Provide the [x, y] coordinate of the cell's center where the given text is located.  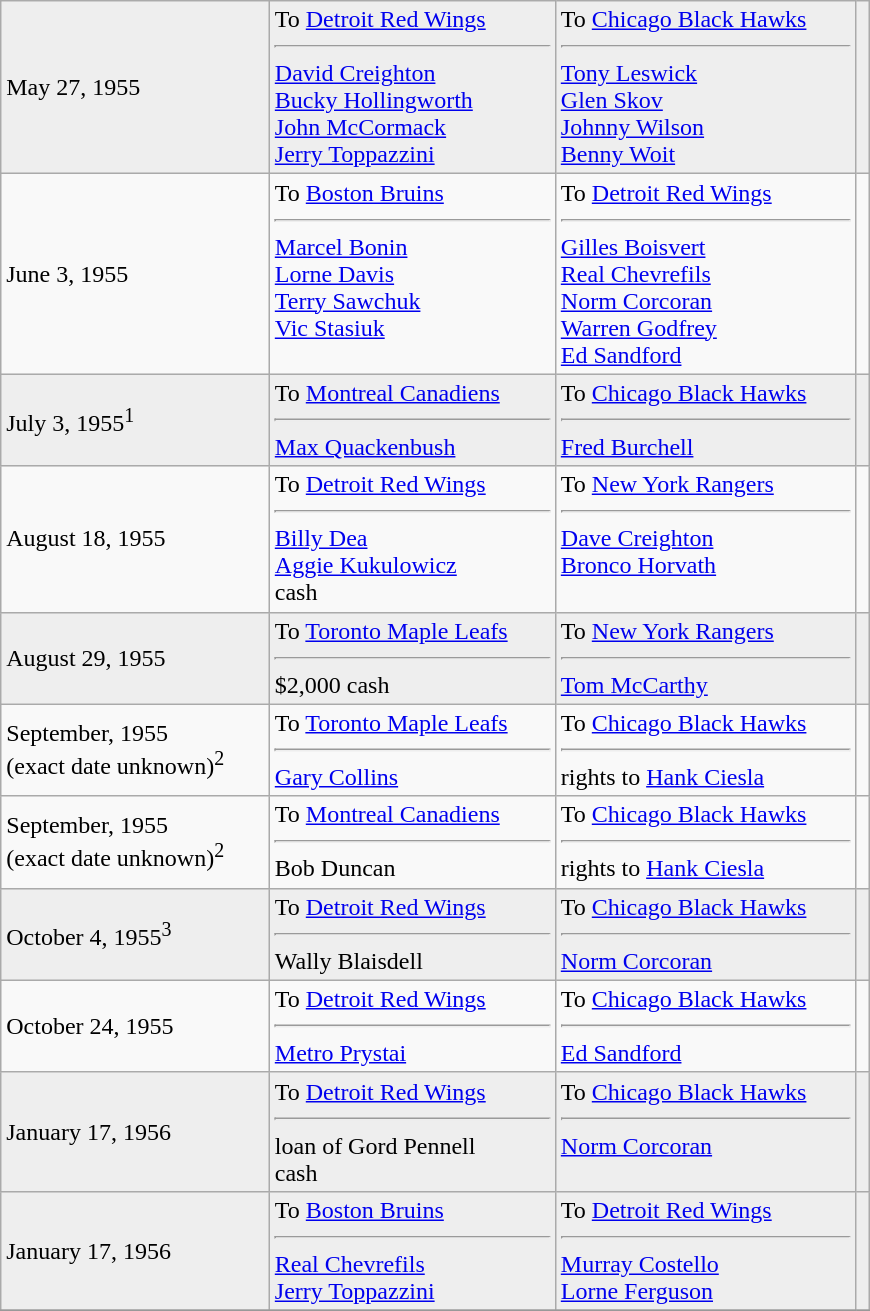
To Detroit Red WingsDavid CreightonBucky HollingworthJohn McCormackJerry Toppazzini [412, 88]
To Detroit Red WingsMurray CostelloLorne Ferguson [706, 1250]
To New York RangersDave CreightonBronco Horvath [706, 539]
To Detroit Red WingsBilly DeaAggie Kukulowiczcash [412, 539]
July 3, 19551 [136, 420]
To Montreal CanadiensMax Quackenbush [412, 420]
June 3, 1955 [136, 274]
To Detroit Red WingsMetro Prystai [412, 1026]
October 24, 1955 [136, 1026]
To Boston BruinsMarcel BoninLorne DavisTerry SawchukVic Stasiuk [412, 274]
To Toronto Maple LeafsGary Collins [412, 750]
To Detroit Red WingsGilles BoisvertReal ChevrefilsNorm CorcoranWarren GodfreyEd Sandford [706, 274]
August 29, 1955 [136, 658]
To Boston BruinsReal ChevrefilsJerry Toppazzini [412, 1250]
To Chicago Black HawksFred Burchell [706, 420]
To Toronto Maple Leafs$2,000 cash [412, 658]
To Detroit Red Wingsloan of Gord Pennellcash [412, 1132]
August 18, 1955 [136, 539]
October 4, 19553 [136, 934]
To Chicago Black HawksEd Sandford [706, 1026]
May 27, 1955 [136, 88]
To Chicago Black HawksTony LeswickGlen SkovJohnny WilsonBenny Woit [706, 88]
To Montreal CanadiensBob Duncan [412, 842]
To Detroit Red WingsWally Blaisdell [412, 934]
To New York RangersTom McCarthy [706, 658]
